Extract the (X, Y) coordinate from the center of the cell holding the provided text.  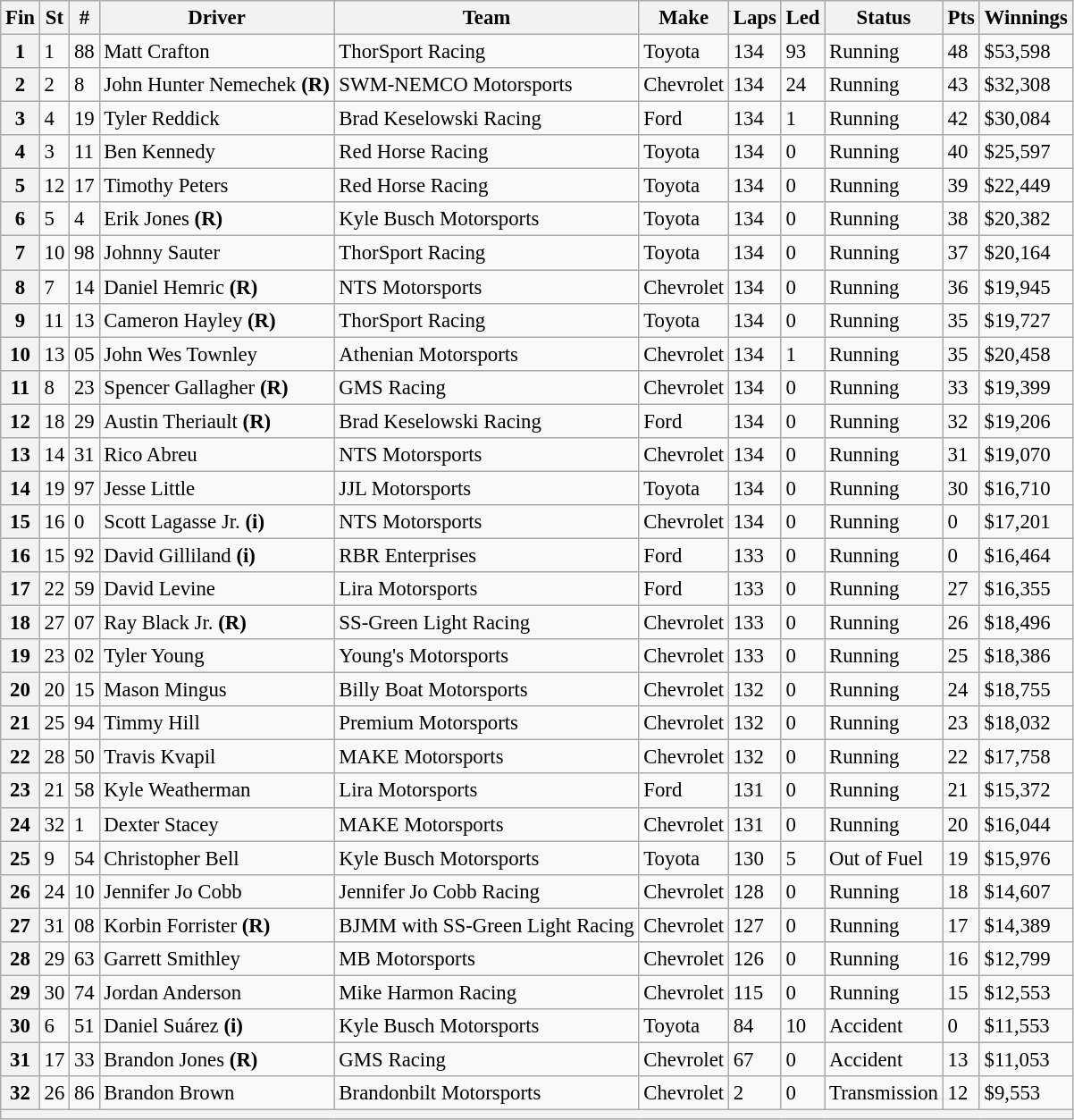
$20,458 (1026, 354)
92 (84, 555)
Timmy Hill (216, 723)
$22,449 (1026, 186)
Garrett Smithley (216, 959)
Jennifer Jo Cobb (216, 891)
Out of Fuel (885, 858)
SS-Green Light Racing (486, 623)
Mason Mingus (216, 690)
Mike Harmon Racing (486, 992)
Travis Kvapil (216, 757)
Billy Boat Motorsports (486, 690)
Brandon Brown (216, 1093)
54 (84, 858)
98 (84, 253)
St (54, 18)
$20,164 (1026, 253)
Christopher Bell (216, 858)
94 (84, 723)
59 (84, 589)
115 (754, 992)
63 (84, 959)
39 (961, 186)
Korbin Forrister (R) (216, 925)
42 (961, 119)
130 (754, 858)
127 (754, 925)
Status (885, 18)
$14,389 (1026, 925)
$11,553 (1026, 1026)
$19,206 (1026, 421)
BJMM with SS-Green Light Racing (486, 925)
$15,372 (1026, 791)
John Hunter Nemechek (R) (216, 85)
# (84, 18)
93 (802, 52)
SWM-NEMCO Motorsports (486, 85)
$18,755 (1026, 690)
50 (84, 757)
$32,308 (1026, 85)
Winnings (1026, 18)
Ben Kennedy (216, 152)
David Gilliland (i) (216, 555)
$15,976 (1026, 858)
Athenian Motorsports (486, 354)
Laps (754, 18)
Tyler Reddick (216, 119)
$19,070 (1026, 455)
Johnny Sauter (216, 253)
$53,598 (1026, 52)
Jesse Little (216, 488)
Make (684, 18)
48 (961, 52)
$17,201 (1026, 522)
$16,464 (1026, 555)
43 (961, 85)
$12,553 (1026, 992)
$20,382 (1026, 219)
Rico Abreu (216, 455)
Jennifer Jo Cobb Racing (486, 891)
Tyler Young (216, 656)
51 (84, 1026)
$16,044 (1026, 824)
Ray Black Jr. (R) (216, 623)
37 (961, 253)
$18,032 (1026, 723)
Driver (216, 18)
$19,399 (1026, 387)
84 (754, 1026)
Scott Lagasse Jr. (i) (216, 522)
JJL Motorsports (486, 488)
$18,496 (1026, 623)
58 (84, 791)
$16,355 (1026, 589)
Spencer Gallagher (R) (216, 387)
97 (84, 488)
Austin Theriault (R) (216, 421)
Brandonbilt Motorsports (486, 1093)
Fin (21, 18)
07 (84, 623)
$30,084 (1026, 119)
$11,053 (1026, 1059)
Premium Motorsports (486, 723)
Pts (961, 18)
John Wes Townley (216, 354)
$16,710 (1026, 488)
86 (84, 1093)
Matt Crafton (216, 52)
Led (802, 18)
67 (754, 1059)
$18,386 (1026, 656)
$12,799 (1026, 959)
40 (961, 152)
Cameron Hayley (R) (216, 320)
38 (961, 219)
Dexter Stacey (216, 824)
Brandon Jones (R) (216, 1059)
RBR Enterprises (486, 555)
Jordan Anderson (216, 992)
36 (961, 287)
88 (84, 52)
126 (754, 959)
$19,945 (1026, 287)
MB Motorsports (486, 959)
$25,597 (1026, 152)
$14,607 (1026, 891)
02 (84, 656)
David Levine (216, 589)
128 (754, 891)
$19,727 (1026, 320)
05 (84, 354)
Young's Motorsports (486, 656)
Team (486, 18)
74 (84, 992)
Timothy Peters (216, 186)
Daniel Hemric (R) (216, 287)
$17,758 (1026, 757)
Kyle Weatherman (216, 791)
$9,553 (1026, 1093)
Erik Jones (R) (216, 219)
08 (84, 925)
Transmission (885, 1093)
Daniel Suárez (i) (216, 1026)
